For the text-containing cell, return its midpoint in (X, Y) coordinate format. 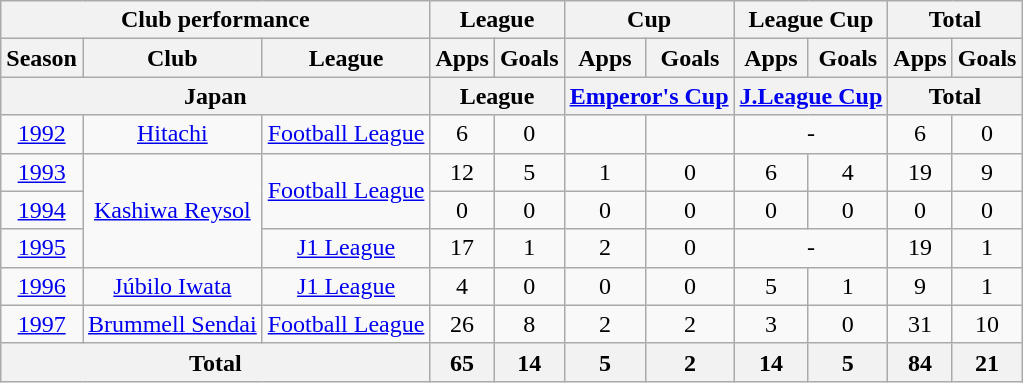
26 (462, 324)
1995 (42, 248)
1993 (42, 172)
8 (529, 324)
J.League Cup (811, 96)
Cup (649, 20)
League Cup (811, 20)
Season (42, 58)
1994 (42, 210)
3 (771, 324)
1996 (42, 286)
Brummell Sendai (172, 324)
Emperor's Cup (649, 96)
Club (172, 58)
Hitachi (172, 134)
17 (462, 248)
Kashiwa Reysol (172, 210)
Japan (216, 96)
1992 (42, 134)
21 (987, 362)
12 (462, 172)
Club performance (216, 20)
84 (920, 362)
Júbilo Iwata (172, 286)
65 (462, 362)
10 (987, 324)
31 (920, 324)
1997 (42, 324)
